Scan for the cell matching the given text and deliver its (x, y) coordinate at center. 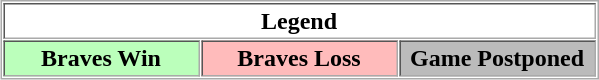
Game Postponed (497, 58)
Braves Loss (299, 58)
Braves Win (101, 58)
Legend (299, 21)
